Pinpoint the cell where the given text exists, returning its (X, Y) midpoint coordinate. 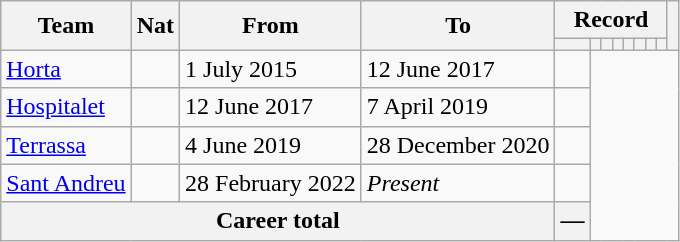
Sant Andreu (66, 183)
Present (458, 183)
28 December 2020 (458, 145)
7 April 2019 (458, 107)
4 June 2019 (271, 145)
Terrassa (66, 145)
To (458, 26)
Horta (66, 69)
1 July 2015 (271, 69)
Career total (278, 221)
Nat (155, 26)
Record (611, 20)
— (572, 221)
From (271, 26)
Team (66, 26)
Hospitalet (66, 107)
28 February 2022 (271, 183)
